For the text-containing cell, return its midpoint in [x, y] coordinate format. 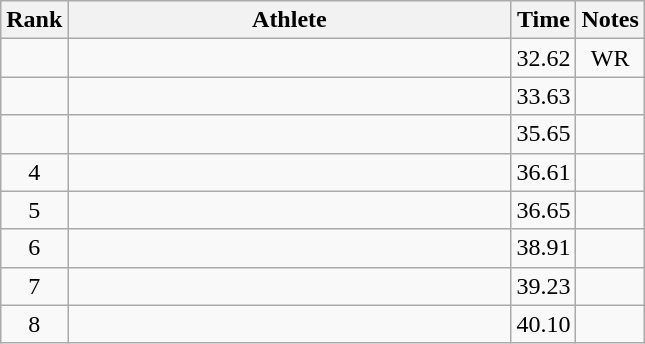
36.65 [544, 210]
Time [544, 20]
8 [34, 324]
Notes [610, 20]
35.65 [544, 134]
7 [34, 286]
33.63 [544, 96]
Rank [34, 20]
32.62 [544, 58]
39.23 [544, 286]
4 [34, 172]
6 [34, 248]
Athlete [290, 20]
40.10 [544, 324]
WR [610, 58]
38.91 [544, 248]
36.61 [544, 172]
5 [34, 210]
